Extract the [x, y] coordinate from the center of the cell holding the provided text.  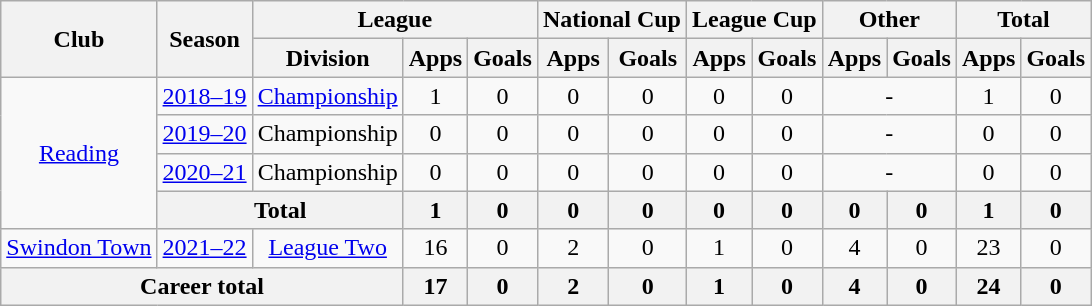
2018–19 [204, 96]
2021–22 [204, 248]
Reading [79, 153]
Swindon Town [79, 248]
23 [988, 248]
Season [204, 39]
17 [435, 286]
Club [79, 39]
2019–20 [204, 134]
Career total [202, 286]
League [394, 20]
2020–21 [204, 172]
League Two [328, 248]
National Cup [612, 20]
Division [328, 58]
24 [988, 286]
16 [435, 248]
Other [889, 20]
League Cup [754, 20]
